Scan for the cell matching the given text and deliver its [x, y] coordinate at center. 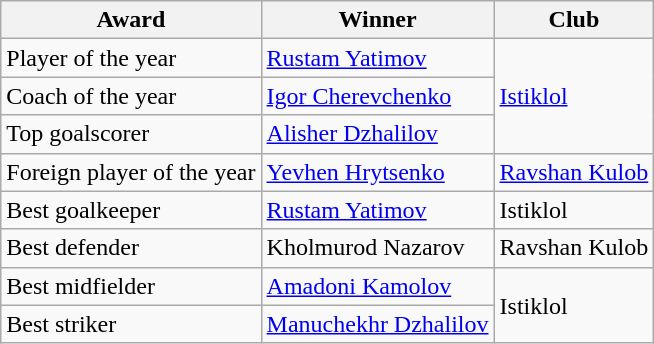
Top goalscorer [131, 134]
Club [574, 20]
Winner [378, 20]
Best defender [131, 248]
Best striker [131, 324]
Igor Cherevchenko [378, 96]
Kholmurod Nazarov [378, 248]
Player of the year [131, 58]
Best midfielder [131, 286]
Best goalkeeper [131, 210]
Coach of the year [131, 96]
Amadoni Kamolov [378, 286]
Award [131, 20]
Yevhen Hrytsenko [378, 172]
Manuchekhr Dzhalilov [378, 324]
Foreign player of the year [131, 172]
Alisher Dzhalilov [378, 134]
